Find where the given text appears and provide that cell's center as (x, y) coordinate. 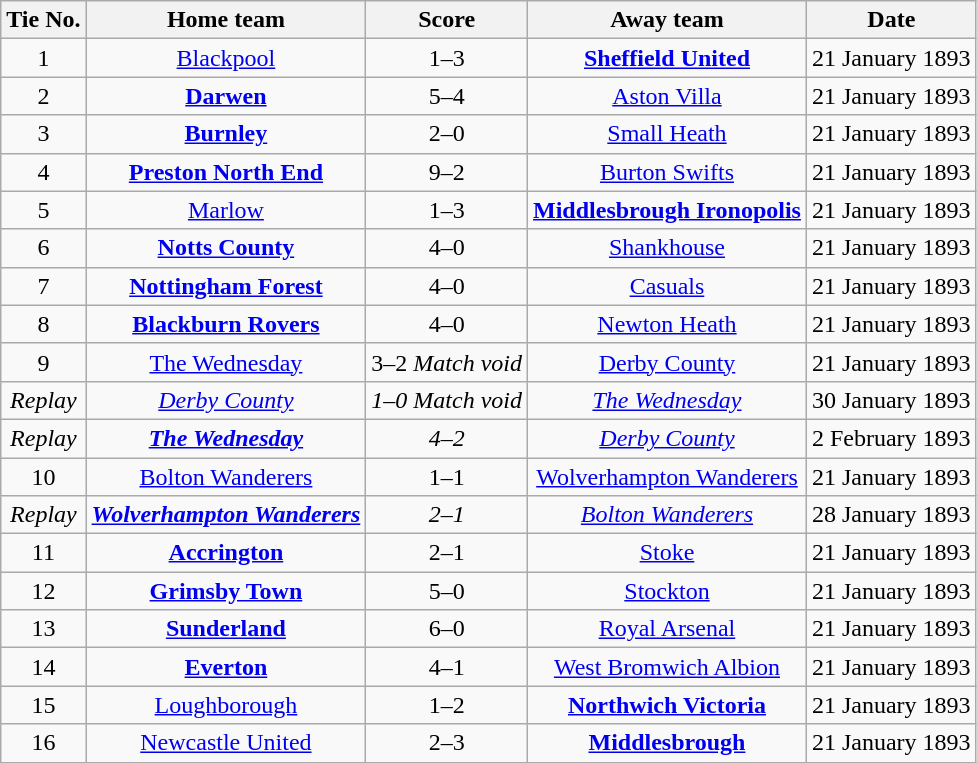
Everton (226, 667)
Small Heath (668, 134)
West Bromwich Albion (668, 667)
Away team (668, 20)
4 (44, 172)
Burnley (226, 134)
10 (44, 477)
1–1 (447, 477)
1 (44, 58)
6–0 (447, 629)
Loughborough (226, 705)
Sheffield United (668, 58)
Score (447, 20)
Shankhouse (668, 248)
Home team (226, 20)
Burton Swifts (668, 172)
Newton Heath (668, 324)
5–4 (447, 96)
4–1 (447, 667)
Blackburn Rovers (226, 324)
12 (44, 591)
Middlesbrough (668, 743)
3 (44, 134)
2 (44, 96)
Preston North End (226, 172)
5 (44, 210)
6 (44, 248)
9–2 (447, 172)
1–2 (447, 705)
4–2 (447, 438)
Notts County (226, 248)
3–2 Match void (447, 362)
Accrington (226, 553)
Newcastle United (226, 743)
Date (891, 20)
11 (44, 553)
15 (44, 705)
1–0 Match void (447, 400)
Stoke (668, 553)
2 February 1893 (891, 438)
Grimsby Town (226, 591)
Stockton (668, 591)
2–0 (447, 134)
Nottingham Forest (226, 286)
9 (44, 362)
8 (44, 324)
Aston Villa (668, 96)
Middlesbrough Ironopolis (668, 210)
Sunderland (226, 629)
Tie No. (44, 20)
Marlow (226, 210)
30 January 1893 (891, 400)
2–3 (447, 743)
7 (44, 286)
Casuals (668, 286)
Royal Arsenal (668, 629)
28 January 1893 (891, 515)
Northwich Victoria (668, 705)
Blackpool (226, 58)
13 (44, 629)
Darwen (226, 96)
14 (44, 667)
16 (44, 743)
5–0 (447, 591)
